Return the (X, Y) coordinate for the center point of the cell that contains the specified text.  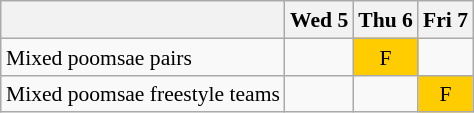
Thu 6 (386, 20)
Wed 5 (319, 20)
Mixed poomsae freestyle teams (143, 94)
Fri 7 (446, 20)
Mixed poomsae pairs (143, 56)
